Determine the [x, y] coordinate at the center of the cell enclosing the given text.  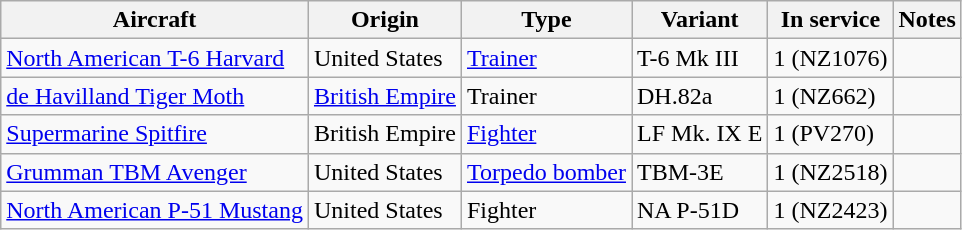
Type [546, 20]
Aircraft [155, 20]
T-6 Mk III [700, 58]
North American T-6 Harvard [155, 58]
1 (NZ2518) [830, 172]
Torpedo bomber [546, 172]
North American P-51 Mustang [155, 210]
TBM-3E [700, 172]
1 (NZ1076) [830, 58]
Grumman TBM Avenger [155, 172]
Notes [927, 20]
Variant [700, 20]
In service [830, 20]
DH.82a [700, 96]
1 (PV270) [830, 134]
Supermarine Spitfire [155, 134]
LF Mk. IX E [700, 134]
1 (NZ662) [830, 96]
Origin [384, 20]
1 (NZ2423) [830, 210]
de Havilland Tiger Moth [155, 96]
NA P-51D [700, 210]
